Scan for the cell matching the given text and deliver its [x, y] coordinate at center. 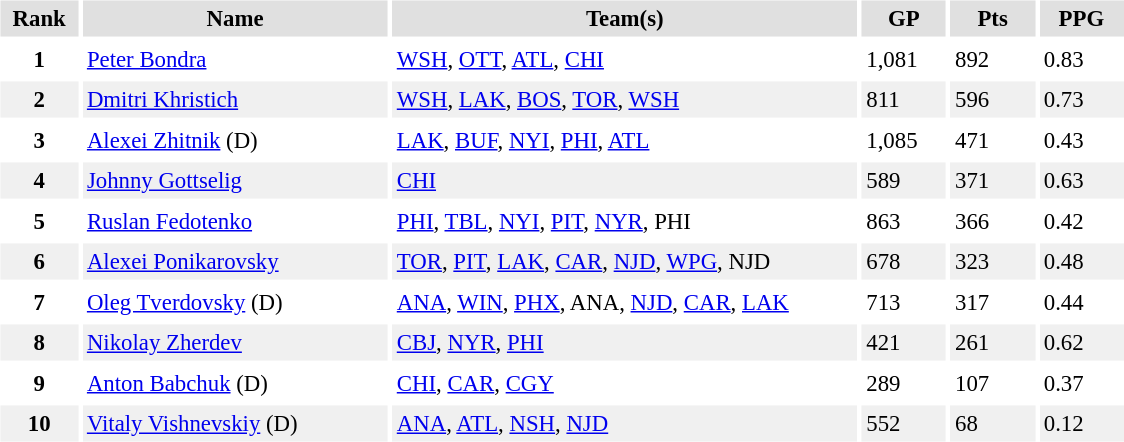
589 [904, 180]
371 [993, 180]
Nikolay Zherdev [234, 342]
4 [38, 180]
Vitaly Vishnevskiy (D) [234, 424]
0.48 [1081, 262]
366 [993, 221]
678 [904, 262]
0.62 [1081, 342]
892 [993, 59]
0.73 [1081, 100]
0.44 [1081, 302]
Anton Babchuk (D) [234, 383]
596 [993, 100]
7 [38, 302]
10 [38, 424]
0.37 [1081, 383]
471 [993, 140]
3 [38, 140]
Alexei Zhitnik (D) [234, 140]
2 [38, 100]
Ruslan Fedotenko [234, 221]
0.43 [1081, 140]
9 [38, 383]
0.83 [1081, 59]
CBJ, NYR, PHI [624, 342]
WSH, LAK, BOS, TOR, WSH [624, 100]
323 [993, 262]
8 [38, 342]
Dmitri Khristich [234, 100]
5 [38, 221]
ANA, WIN, PHX, ANA, NJD, CAR, LAK [624, 302]
863 [904, 221]
PHI, TBL, NYI, PIT, NYR, PHI [624, 221]
TOR, PIT, LAK, CAR, NJD, WPG, NJD [624, 262]
Team(s) [624, 18]
Alexei Ponikarovsky [234, 262]
713 [904, 302]
317 [993, 302]
CHI, CAR, CGY [624, 383]
Pts [993, 18]
6 [38, 262]
289 [904, 383]
LAK, BUF, NYI, PHI, ATL [624, 140]
Johnny Gottselig [234, 180]
0.12 [1081, 424]
421 [904, 342]
Rank [38, 18]
CHI [624, 180]
WSH, OTT, ATL, CHI [624, 59]
ANA, ATL, NSH, NJD [624, 424]
PPG [1081, 18]
0.42 [1081, 221]
811 [904, 100]
1 [38, 59]
GP [904, 18]
552 [904, 424]
1,085 [904, 140]
1,081 [904, 59]
Peter Bondra [234, 59]
Name [234, 18]
68 [993, 424]
261 [993, 342]
0.63 [1081, 180]
107 [993, 383]
Oleg Tverdovsky (D) [234, 302]
